Find where the given text appears and provide that cell's center as (X, Y) coordinate. 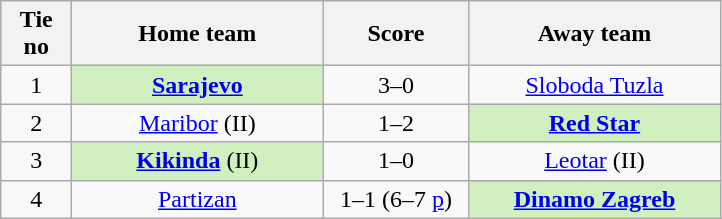
Sloboda Tuzla (594, 85)
Leotar (II) (594, 161)
1–0 (396, 161)
1 (36, 85)
Tie no (36, 34)
Maribor (II) (198, 123)
Score (396, 34)
1–2 (396, 123)
3–0 (396, 85)
Away team (594, 34)
Home team (198, 34)
3 (36, 161)
Partizan (198, 199)
Kikinda (II) (198, 161)
4 (36, 199)
1–1 (6–7 p) (396, 199)
Sarajevo (198, 85)
2 (36, 123)
Dinamo Zagreb (594, 199)
Red Star (594, 123)
